Return (x, y) of the center of cell containing provided text 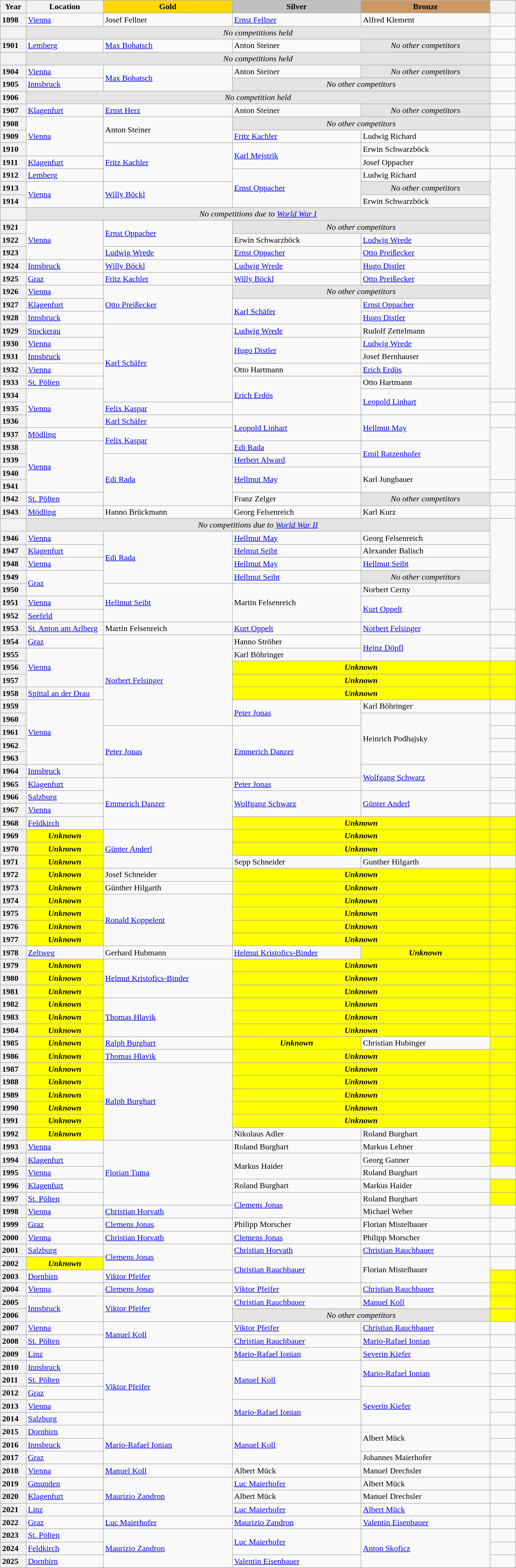
2013 (13, 1406)
1930 (13, 343)
1996 (13, 1185)
Florian Tuma (168, 1173)
2006 (13, 1315)
1980 (13, 978)
Christian Hubinger (425, 1043)
1932 (13, 369)
1958 (13, 693)
1976 (13, 926)
Herbert Alward (297, 460)
1966 (13, 797)
Josef Oppacher (425, 162)
1923 (13, 253)
1955 (13, 654)
Alfred Klement (425, 20)
1963 (13, 758)
Michael Weber (425, 1212)
1977 (13, 939)
Ernst Herz (168, 110)
1974 (13, 901)
2025 (13, 1561)
1929 (13, 330)
1924 (13, 266)
Spittal an der Drau (65, 693)
2017 (13, 1458)
1956 (13, 667)
No competitions due to World War II (258, 525)
Josef Fellner (168, 20)
1972 (13, 875)
1999 (13, 1225)
Anton Skoficz (425, 1548)
1971 (13, 862)
2003 (13, 1276)
Hanno Brückmann (168, 512)
1970 (13, 849)
1981 (13, 991)
1941 (13, 486)
Karl Kurz (425, 512)
Location (65, 7)
1928 (13, 318)
Year (13, 7)
2019 (13, 1484)
2007 (13, 1328)
1998 (13, 1212)
1911 (13, 162)
Gmunden (65, 1484)
No competition held (258, 97)
1964 (13, 771)
2018 (13, 1471)
1925 (13, 279)
1988 (13, 1082)
1967 (13, 810)
Stockerau (65, 330)
2005 (13, 1302)
1978 (13, 952)
1907 (13, 110)
Heinrich Podhajsky (425, 739)
Nikolaus Adler (297, 1134)
Helmut Seibt (297, 551)
Franz Zelger (297, 499)
2024 (13, 1548)
1935 (13, 408)
1909 (13, 136)
Alexander Balisch (425, 551)
2012 (13, 1393)
1933 (13, 383)
1969 (13, 836)
2000 (13, 1238)
2001 (13, 1250)
1989 (13, 1095)
2021 (13, 1509)
1949 (13, 577)
1990 (13, 1108)
2009 (13, 1354)
Josef Schneider (168, 875)
1979 (13, 965)
2020 (13, 1497)
Günther Hilgarth (168, 888)
2004 (13, 1289)
1953 (13, 629)
1987 (13, 1069)
Gold (168, 7)
1961 (13, 732)
1992 (13, 1134)
1959 (13, 706)
1957 (13, 680)
Gunther Hilgarth (425, 862)
1908 (13, 123)
1910 (13, 149)
1975 (13, 914)
Josef Bernhauser (425, 356)
1965 (13, 784)
2022 (13, 1522)
2008 (13, 1341)
Rudolf Zettelmann (425, 330)
Ronald Koppelent (168, 920)
Gerhard Hubmann (168, 952)
Ernst Fellner (297, 20)
1940 (13, 473)
1995 (13, 1173)
1948 (13, 564)
1927 (13, 305)
1962 (13, 745)
1904 (13, 71)
1993 (13, 1147)
1938 (13, 447)
1960 (13, 719)
2011 (13, 1380)
No competitions due to World War I (258, 214)
1926 (13, 292)
1984 (13, 1030)
Johannes Maierhofer (425, 1458)
Sepp Schneider (297, 862)
1994 (13, 1160)
1912 (13, 175)
1982 (13, 1004)
Norbert Cerny (425, 590)
2023 (13, 1535)
1991 (13, 1121)
2010 (13, 1367)
1898 (13, 20)
Karl Jungbauer (425, 480)
1947 (13, 551)
Bronze (425, 7)
Markus Lehner (425, 1147)
Seefeld (65, 616)
2014 (13, 1419)
1936 (13, 421)
1952 (13, 616)
Georg Ganner (425, 1160)
1946 (13, 538)
1934 (13, 395)
1951 (13, 603)
1905 (13, 84)
Zeltweg (65, 952)
2016 (13, 1445)
1985 (13, 1043)
1942 (13, 499)
Heinz Döpfl (425, 648)
1986 (13, 1056)
1906 (13, 97)
1939 (13, 460)
1901 (13, 46)
2015 (13, 1432)
1913 (13, 188)
1914 (13, 201)
Hanno Ströher (297, 642)
1922 (13, 240)
1943 (13, 512)
1983 (13, 1017)
1954 (13, 642)
Silver (297, 7)
1921 (13, 227)
1931 (13, 356)
Emil Ratzenhofer (425, 454)
1997 (13, 1198)
2002 (13, 1263)
St. Anton am Arlberg (65, 629)
1973 (13, 888)
Karl Mejstrik (297, 156)
1937 (13, 434)
1968 (13, 823)
1950 (13, 590)
